Pinpoint the cell where the given text exists, returning its (x, y) midpoint coordinate. 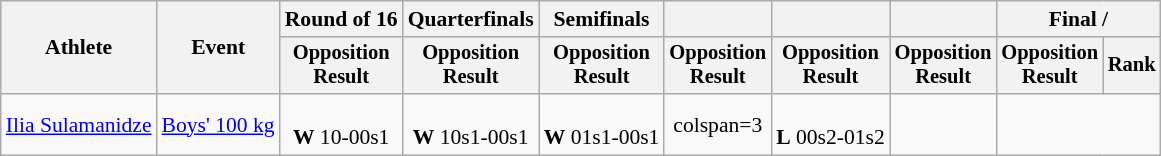
Athlete (79, 48)
Event (218, 48)
Ilia Sulamanidze (79, 124)
Round of 16 (342, 19)
W 10-00s1 (342, 124)
Final / (1078, 19)
colspan=3 (718, 124)
W 01s1-00s1 (602, 124)
Boys' 100 kg (218, 124)
Quarterfinals (471, 19)
W 10s1-00s1 (471, 124)
Semifinals (602, 19)
Rank (1132, 66)
L 00s2-01s2 (830, 124)
